From the cell containing the given text, extract its center point as [X, Y] coordinate. 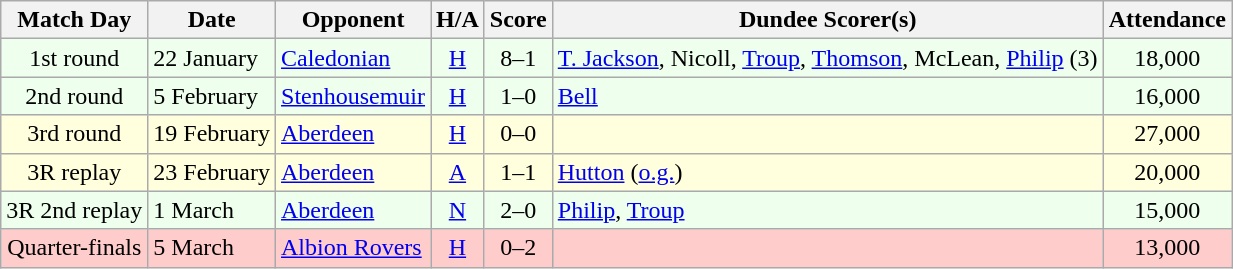
15,000 [1167, 210]
1st round [74, 58]
Albion Rovers [354, 248]
8–1 [518, 58]
H/A [458, 20]
2–0 [518, 210]
1 March [212, 210]
N [458, 210]
Quarter-finals [74, 248]
20,000 [1167, 172]
Opponent [354, 20]
Attendance [1167, 20]
Dundee Scorer(s) [828, 20]
Match Day [74, 20]
13,000 [1167, 248]
2nd round [74, 96]
Philip, Troup [828, 210]
Caledonian [354, 58]
0–2 [518, 248]
18,000 [1167, 58]
23 February [212, 172]
5 March [212, 248]
Score [518, 20]
5 February [212, 96]
3rd round [74, 134]
3R replay [74, 172]
3R 2nd replay [74, 210]
A [458, 172]
Bell [828, 96]
1–0 [518, 96]
22 January [212, 58]
T. Jackson, Nicoll, Troup, Thomson, McLean, Philip (3) [828, 58]
Date [212, 20]
27,000 [1167, 134]
Hutton (o.g.) [828, 172]
19 February [212, 134]
16,000 [1167, 96]
0–0 [518, 134]
Stenhousemuir [354, 96]
1–1 [518, 172]
